From the cell containing the given text, extract its center point as [x, y] coordinate. 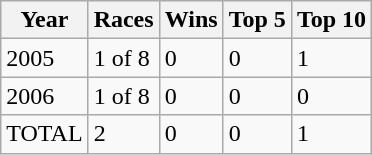
2005 [44, 58]
Top 5 [257, 20]
Races [124, 20]
2006 [44, 96]
Year [44, 20]
2 [124, 134]
Top 10 [331, 20]
TOTAL [44, 134]
Wins [191, 20]
